Capture the cell that displays the provided text and extract its [X, Y] central coordinate. 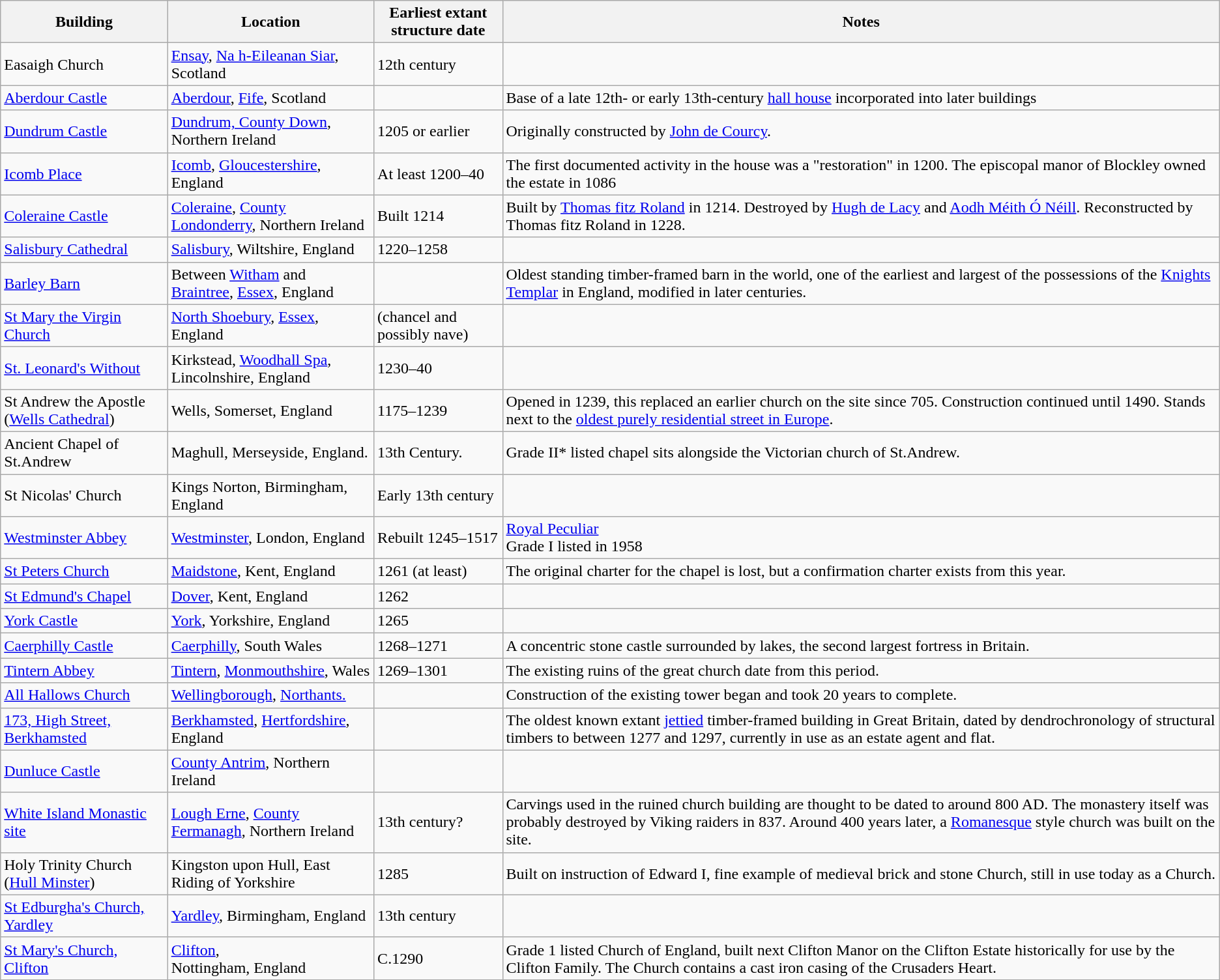
1220–1258 [438, 250]
Caerphilly, South Wales [270, 646]
The original charter for the chapel is lost, but a confirmation charter exists from this year. [861, 571]
Ensay, Na h-Eileanan Siar, Scotland [270, 64]
Early 13th century [438, 495]
Dundrum, County Down, Northern Ireland [270, 132]
St Mary the Virgin Church [84, 326]
St Edburgha's Church, Yardley [84, 916]
Caerphilly Castle [84, 646]
Yardley, Birmingham, England [270, 916]
Westminster, London, England [270, 538]
Tintern, Monmouthshire, Wales [270, 670]
Maghull, Merseyside, England. [270, 452]
White Island Monastic site [84, 822]
1230–40 [438, 367]
Construction of the existing tower began and took 20 years to complete. [861, 695]
The existing ruins of the great church date from this period. [861, 670]
(chancel and possibly nave) [438, 326]
12th century [438, 64]
York, Yorkshire, England [270, 621]
Kingston upon Hull, East Riding of Yorkshire [270, 873]
Lough Erne, County Fermanagh, Northern Ireland [270, 822]
Westminster Abbey [84, 538]
Location [270, 22]
173, High Street, Berkhamsted [84, 728]
Originally constructed by John de Courcy. [861, 132]
Kirkstead, Woodhall Spa, Lincolnshire, England [270, 367]
Base of a late 12th- or early 13th-century hall house incorporated into later buildings [861, 98]
Built by Thomas fitz Roland in 1214. Destroyed by Hugh de Lacy and Aodh Méith Ó Néill. Reconstructed by Thomas fitz Roland in 1228. [861, 216]
Dover, Kent, England [270, 596]
Coleraine, County Londonderry, Northern Ireland [270, 216]
Maidstone, Kent, England [270, 571]
Easaigh Church [84, 64]
St Andrew the Apostle (Wells Cathedral) [84, 411]
1175–1239 [438, 411]
All Hallows Church [84, 695]
Salisbury Cathedral [84, 250]
Dunluce Castle [84, 771]
At least 1200–40 [438, 173]
Building [84, 22]
1261 (at least) [438, 571]
Wells, Somerset, England [270, 411]
Berkhamsted, Hertfordshire, England [270, 728]
The first documented activity in the house was a "restoration" in 1200. The episcopal manor of Blockley owned the estate in 1086 [861, 173]
Rebuilt 1245–1517 [438, 538]
1268–1271 [438, 646]
C.1290 [438, 958]
1269–1301 [438, 670]
County Antrim, Northern Ireland [270, 771]
Icomb Place [84, 173]
Ancient Chapel of St.Andrew [84, 452]
A concentric stone castle surrounded by lakes, the second largest fortress in Britain. [861, 646]
Wellingborough, Northants. [270, 695]
Tintern Abbey [84, 670]
Coleraine Castle [84, 216]
Built 1214 [438, 216]
St. Leonard's Without [84, 367]
Aberdour, Fife, Scotland [270, 98]
Royal PeculiarGrade I listed in 1958 [861, 538]
North Shoebury, Essex, England [270, 326]
Kings Norton, Birmingham, England [270, 495]
Notes [861, 22]
Built on instruction of Edward I, fine example of medieval brick and stone Church, still in use today as a Church. [861, 873]
Holy Trinity Church (Hull Minster) [84, 873]
Barley Barn [84, 283]
St Peters Church [84, 571]
Dundrum Castle [84, 132]
Salisbury, Wiltshire, England [270, 250]
1285 [438, 873]
1205 or earlier [438, 132]
Icomb, Gloucestershire, England [270, 173]
Between Witham and Braintree, Essex, England [270, 283]
Grade II* listed chapel sits alongside the Victorian church of St.Andrew. [861, 452]
1262 [438, 596]
St Nicolas' Church [84, 495]
St Mary's Church, Clifton [84, 958]
13th century [438, 916]
Aberdour Castle [84, 98]
1265 [438, 621]
York Castle [84, 621]
13th Century. [438, 452]
Earliest extant structure date [438, 22]
St Edmund's Chapel [84, 596]
13th century? [438, 822]
Clifton,Nottingham, England [270, 958]
